Find where the given text appears and provide that cell's center as [X, Y] coordinate. 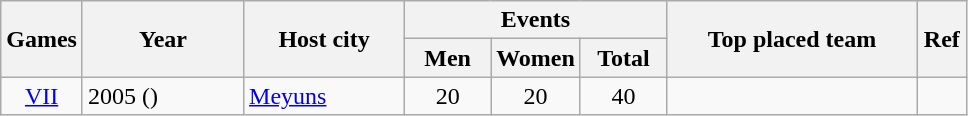
Games [42, 39]
Host city [324, 39]
Men [448, 58]
Total [623, 58]
Ref [942, 39]
2005 () [162, 96]
Events [536, 20]
Meyuns [324, 96]
Year [162, 39]
Women [536, 58]
VII [42, 96]
Top placed team [792, 39]
40 [623, 96]
